Identify which cell holds the provided text, then report its [X, Y] central coordinate. 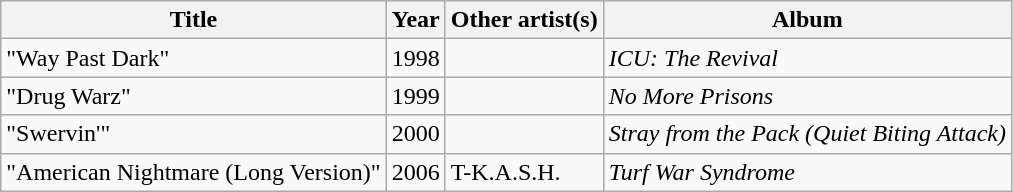
Stray from the Pack (Quiet Biting Attack) [807, 134]
Title [194, 20]
2006 [416, 172]
T-K.A.S.H. [524, 172]
Year [416, 20]
"Drug Warz" [194, 96]
ICU: The Revival [807, 58]
Other artist(s) [524, 20]
Turf War Syndrome [807, 172]
"Swervin'" [194, 134]
"Way Past Dark" [194, 58]
No More Prisons [807, 96]
"American Nightmare (Long Version)" [194, 172]
2000 [416, 134]
Album [807, 20]
1998 [416, 58]
1999 [416, 96]
